Pinpoint the cell where the given text exists, returning its [x, y] midpoint coordinate. 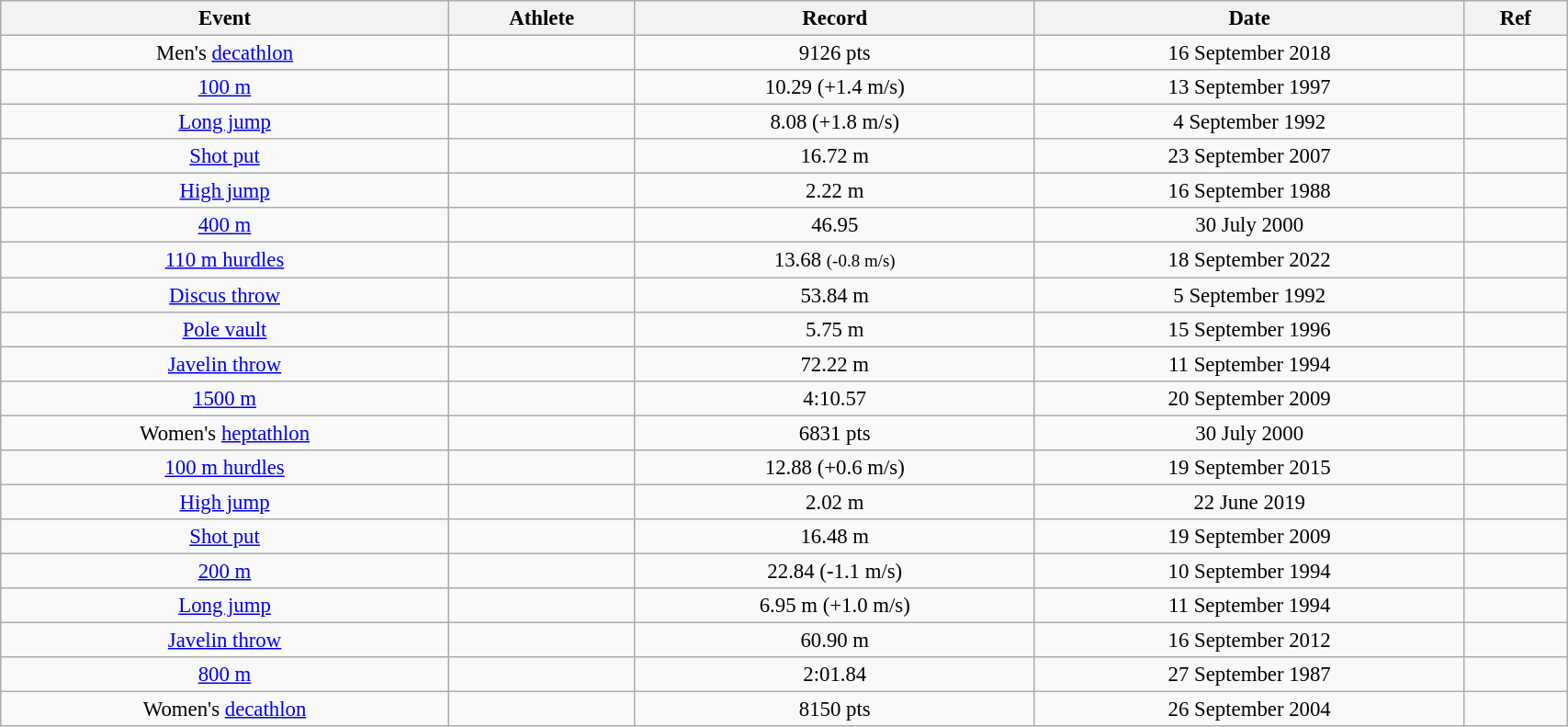
2:01.84 [834, 675]
Discus throw [225, 295]
5 September 1992 [1249, 295]
15 September 1996 [1249, 329]
13 September 1997 [1249, 87]
800 m [225, 675]
5.75 m [834, 329]
6.95 m (+1.0 m/s) [834, 606]
46.95 [834, 225]
1500 m [225, 398]
72.22 m [834, 364]
Record [834, 18]
6831 pts [834, 433]
20 September 2009 [1249, 398]
110 m hurdles [225, 260]
10 September 1994 [1249, 571]
27 September 1987 [1249, 675]
16 September 2012 [1249, 641]
18 September 2022 [1249, 260]
22.84 (-1.1 m/s) [834, 571]
Date [1249, 18]
12.88 (+0.6 m/s) [834, 468]
19 September 2009 [1249, 537]
2.22 m [834, 191]
Pole vault [225, 329]
23 September 2007 [1249, 156]
22 June 2019 [1249, 502]
16.48 m [834, 537]
4:10.57 [834, 398]
Athlete [542, 18]
Women's decathlon [225, 710]
100 m [225, 87]
26 September 2004 [1249, 710]
200 m [225, 571]
100 m hurdles [225, 468]
400 m [225, 225]
8.08 (+1.8 m/s) [834, 122]
16 September 2018 [1249, 53]
4 September 1992 [1249, 122]
53.84 m [834, 295]
19 September 2015 [1249, 468]
9126 pts [834, 53]
60.90 m [834, 641]
2.02 m [834, 502]
Ref [1516, 18]
16.72 m [834, 156]
Women's heptathlon [225, 433]
10.29 (+1.4 m/s) [834, 87]
8150 pts [834, 710]
16 September 1988 [1249, 191]
Event [225, 18]
Men's decathlon [225, 53]
13.68 (-0.8 m/s) [834, 260]
